Extract the [x, y] coordinate from the center of the cell holding the provided text.  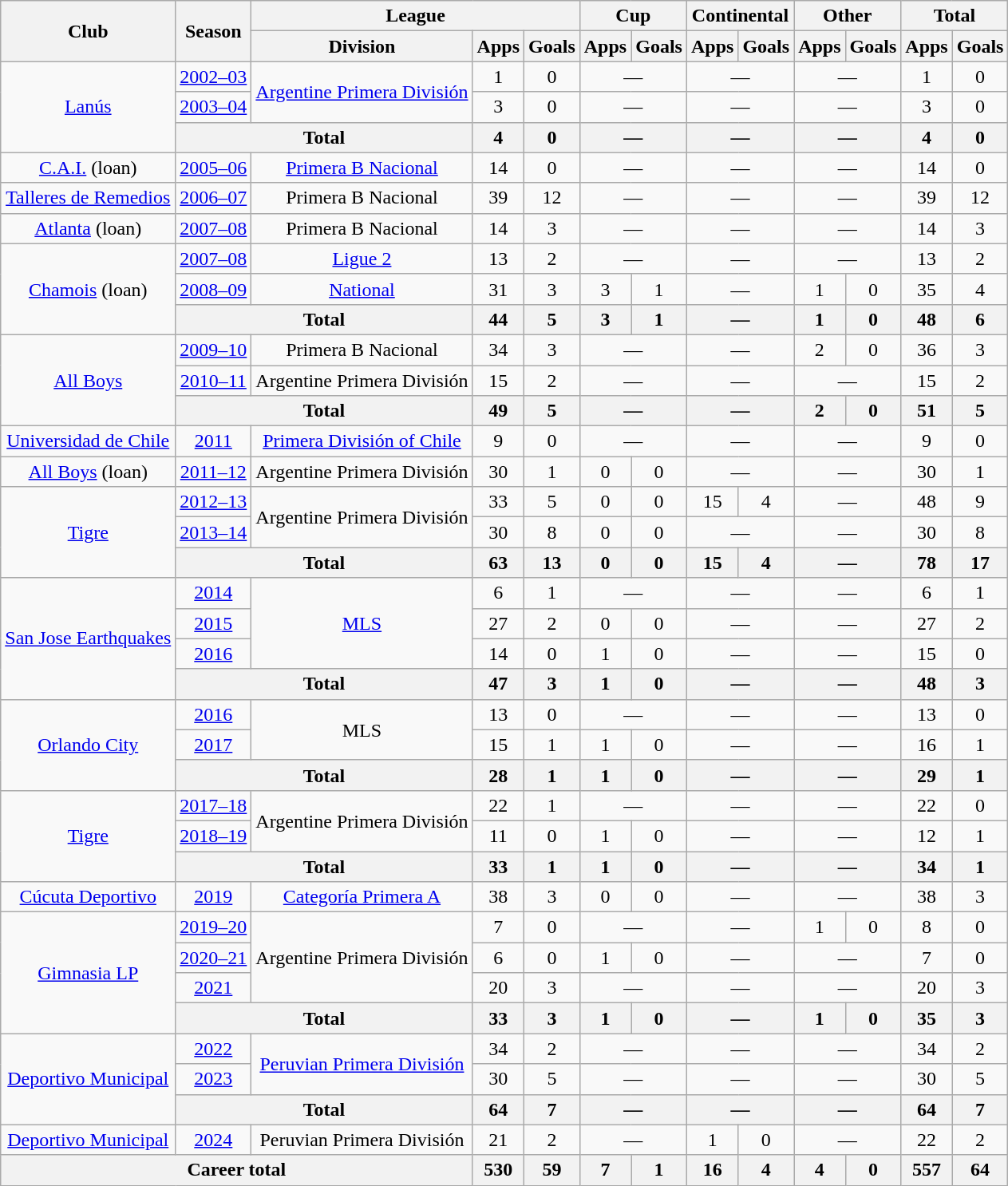
557 [927, 1170]
29 [927, 775]
17 [980, 563]
All Boys [88, 380]
C.A.I. (loan) [88, 168]
2003–04 [214, 107]
36 [927, 350]
2006–07 [214, 198]
2023 [214, 1079]
21 [498, 1140]
44 [498, 319]
San Jose Earthquakes [88, 638]
2015 [214, 623]
Orlando City [88, 745]
47 [498, 684]
Division [362, 46]
Cúcuta Deportivo [88, 897]
2018–19 [214, 836]
Universidad de Chile [88, 441]
2013–14 [214, 532]
530 [498, 1170]
Lanús [88, 107]
2020–21 [214, 958]
Chamois (loan) [88, 289]
Continental [740, 16]
11 [498, 836]
2011 [214, 441]
2017–18 [214, 805]
2019–20 [214, 927]
National [362, 289]
Cup [633, 16]
Ligue 2 [362, 259]
Career total [236, 1170]
78 [927, 563]
2005–06 [214, 168]
Other [848, 16]
Club [88, 31]
Gimnasia LP [88, 973]
49 [498, 411]
Atlanta (loan) [88, 228]
Categoría Primera A [362, 897]
League [415, 16]
2009–10 [214, 350]
31 [498, 289]
2008–09 [214, 289]
Talleres de Remedios [88, 198]
Season [214, 31]
59 [552, 1170]
2014 [214, 593]
Primera División of Chile [362, 441]
2002–03 [214, 77]
All Boys (loan) [88, 472]
2021 [214, 988]
2012–13 [214, 502]
2017 [214, 745]
2019 [214, 897]
2010–11 [214, 381]
28 [498, 775]
2022 [214, 1049]
2011–12 [214, 472]
2024 [214, 1140]
63 [498, 563]
51 [927, 411]
